Extract the (X, Y) coordinate from the center of the cell holding the provided text.  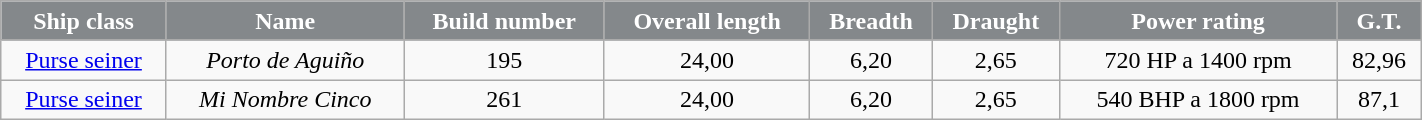
540 BHP a 1800 rpm (1198, 100)
Build number (504, 20)
Name (285, 20)
261 (504, 100)
Overall length (706, 20)
720 HP a 1400 rpm (1198, 60)
G.T. (1379, 20)
Draught (996, 20)
Ship class (84, 20)
87,1 (1379, 100)
Mi Nombre Cinco (285, 100)
195 (504, 60)
Porto de Aguiño (285, 60)
Breadth (872, 20)
82,96 (1379, 60)
Power rating (1198, 20)
